Return the [X, Y] coordinate for the center point of the cell that contains the specified text.  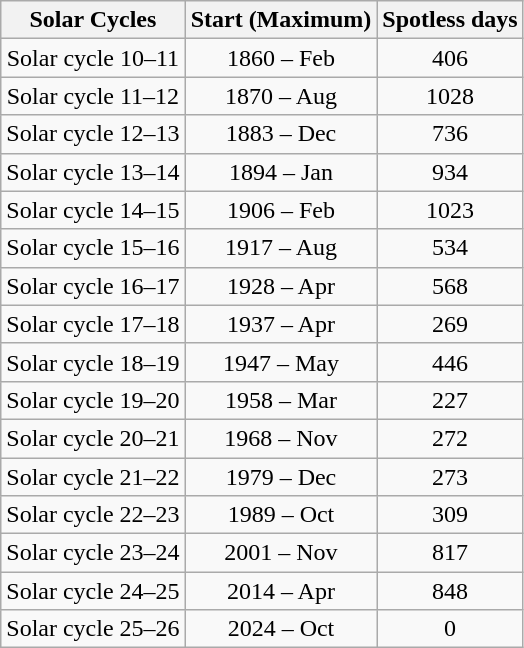
309 [450, 515]
934 [450, 172]
2014 – Apr [281, 591]
1883 – Dec [281, 134]
272 [450, 438]
Solar cycle 20–21 [93, 438]
Solar cycle 21–22 [93, 477]
1028 [450, 96]
534 [450, 248]
406 [450, 58]
1928 – Apr [281, 286]
1870 – Aug [281, 96]
227 [450, 400]
1947 – May [281, 362]
1906 – Feb [281, 210]
Solar Cycles [93, 20]
2024 – Oct [281, 629]
Solar cycle 11–12 [93, 96]
1979 – Dec [281, 477]
Solar cycle 13–14 [93, 172]
Solar cycle 22–23 [93, 515]
Solar cycle 24–25 [93, 591]
736 [450, 134]
Solar cycle 12–13 [93, 134]
Solar cycle 18–19 [93, 362]
1989 – Oct [281, 515]
273 [450, 477]
568 [450, 286]
1968 – Nov [281, 438]
Solar cycle 15–16 [93, 248]
1958 – Mar [281, 400]
2001 – Nov [281, 553]
1937 – Apr [281, 324]
1860 – Feb [281, 58]
Solar cycle 10–11 [93, 58]
Start (Maximum) [281, 20]
Solar cycle 17–18 [93, 324]
Solar cycle 19–20 [93, 400]
0 [450, 629]
Solar cycle 25–26 [93, 629]
848 [450, 591]
446 [450, 362]
Solar cycle 16–17 [93, 286]
269 [450, 324]
1917 – Aug [281, 248]
1894 – Jan [281, 172]
Spotless days [450, 20]
Solar cycle 23–24 [93, 553]
817 [450, 553]
1023 [450, 210]
Solar cycle 14–15 [93, 210]
